Output the [X, Y] coordinate of the center of the cell containing the given text.  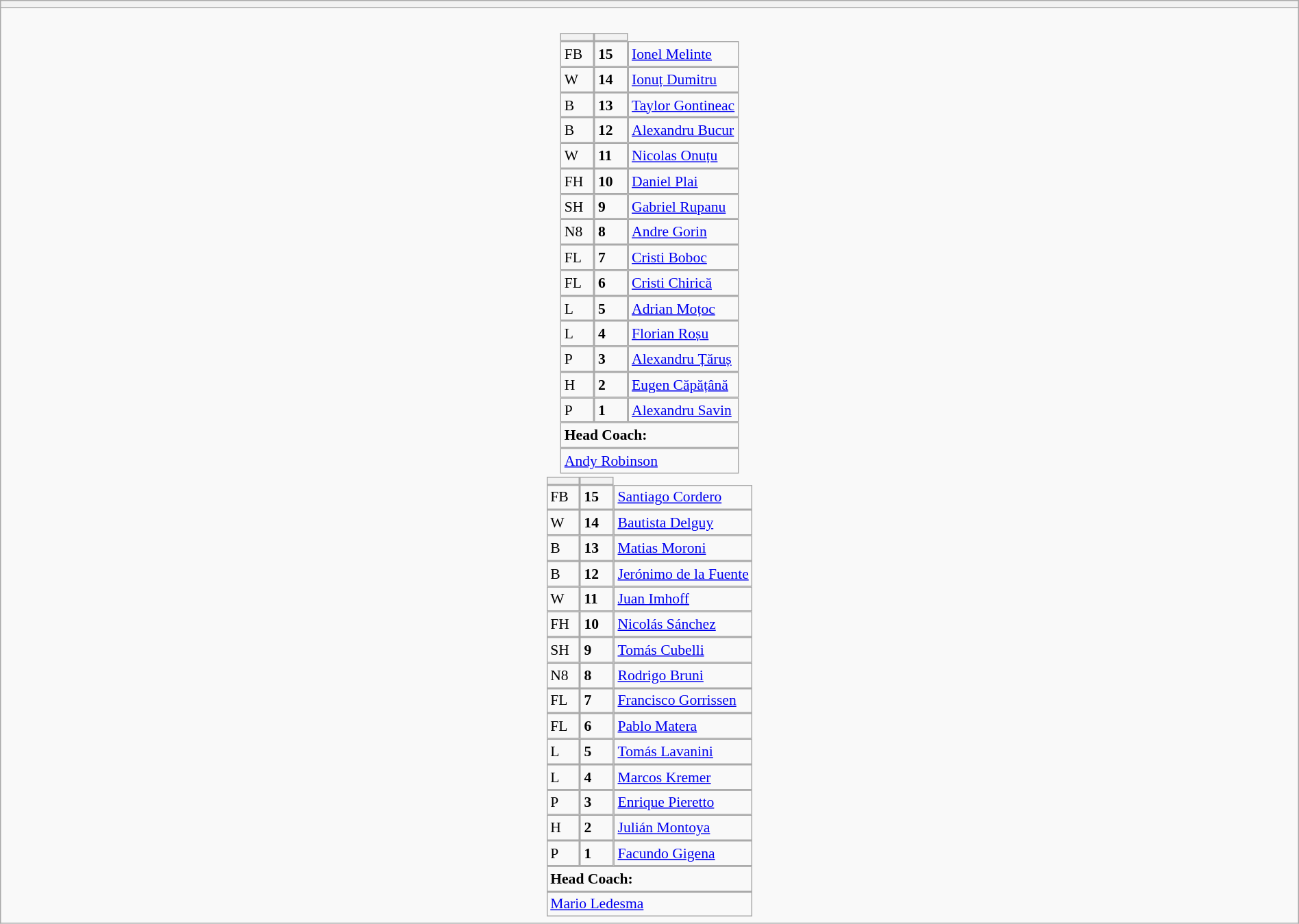
Facundo Gigena [684, 853]
Bautista Delguy [684, 522]
Santiago Cordero [684, 497]
Eugen Căpățână [683, 385]
Francisco Gorrissen [684, 700]
Pablo Matera [684, 726]
Alexandru Savin [683, 410]
Juan Imhoff [684, 599]
Daniel Plai [683, 181]
Tomás Lavanini [684, 752]
Julián Montoya [684, 827]
Enrique Pieretto [684, 803]
Marcos Kremer [684, 777]
Andy Robinson [649, 460]
Jerónimo de la Fuente [684, 574]
Rodrigo Bruni [684, 675]
Tomás Cubelli [684, 649]
Nicolás Sánchez [684, 625]
Matias Moroni [684, 548]
Gabriel Rupanu [683, 207]
Alexandru Bucur [683, 130]
Cristi Chirică [683, 282]
Florian Roșu [683, 334]
Adrian Moțoc [683, 308]
Cristi Boboc [683, 258]
Ionel Melinte [683, 53]
Andre Gorin [683, 232]
Taylor Gontineac [683, 105]
Alexandru Țăruș [683, 359]
Ionuț Dumitru [683, 79]
Mario Ledesma [649, 904]
Nicolas Onuțu [683, 156]
